Detect which cell encompasses the target text, then output its (x, y) center coordinate. 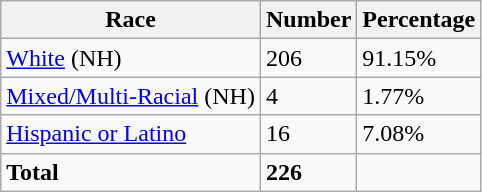
Mixed/Multi-Racial (NH) (131, 96)
206 (308, 58)
1.77% (419, 96)
Percentage (419, 20)
4 (308, 96)
7.08% (419, 134)
White (NH) (131, 58)
226 (308, 172)
Hispanic or Latino (131, 134)
Number (308, 20)
Race (131, 20)
16 (308, 134)
91.15% (419, 58)
Total (131, 172)
